Determine the (x, y) coordinate at the center of the cell enclosing the given text.  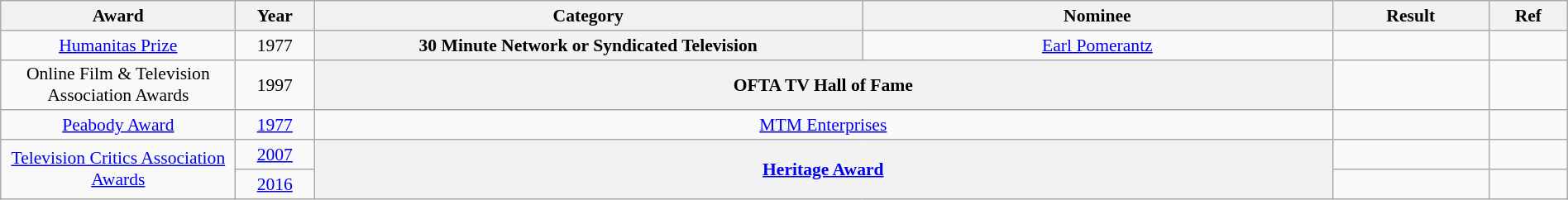
Category (589, 16)
Award (118, 16)
Nominee (1097, 16)
2016 (275, 184)
Heritage Award (824, 169)
Peabody Award (118, 126)
MTM Enterprises (824, 126)
Year (275, 16)
Result (1411, 16)
Ref (1528, 16)
1997 (275, 84)
Online Film & Television Association Awards (118, 84)
Humanitas Prize (118, 45)
Television Critics Association Awards (118, 169)
Earl Pomerantz (1097, 45)
2007 (275, 155)
OFTA TV Hall of Fame (824, 84)
30 Minute Network or Syndicated Television (589, 45)
